Output the [X, Y] coordinate of the center of the cell containing the given text.  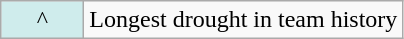
Longest drought in team history [244, 20]
^ [42, 20]
